Determine the (x, y) coordinate at the center of the cell enclosing the given text.  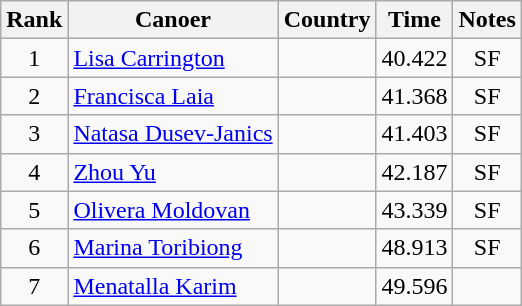
Country (327, 20)
40.422 (414, 58)
6 (34, 248)
Olivera Moldovan (173, 210)
Notes (487, 20)
41.403 (414, 134)
4 (34, 172)
Menatalla Karim (173, 286)
5 (34, 210)
43.339 (414, 210)
Canoer (173, 20)
Lisa Carrington (173, 58)
42.187 (414, 172)
Marina Toribiong (173, 248)
1 (34, 58)
Zhou Yu (173, 172)
2 (34, 96)
3 (34, 134)
48.913 (414, 248)
7 (34, 286)
49.596 (414, 286)
Rank (34, 20)
Francisca Laia (173, 96)
Natasa Dusev-Janics (173, 134)
41.368 (414, 96)
Time (414, 20)
